Determine the [x, y] coordinate at the center of the cell enclosing the given text.  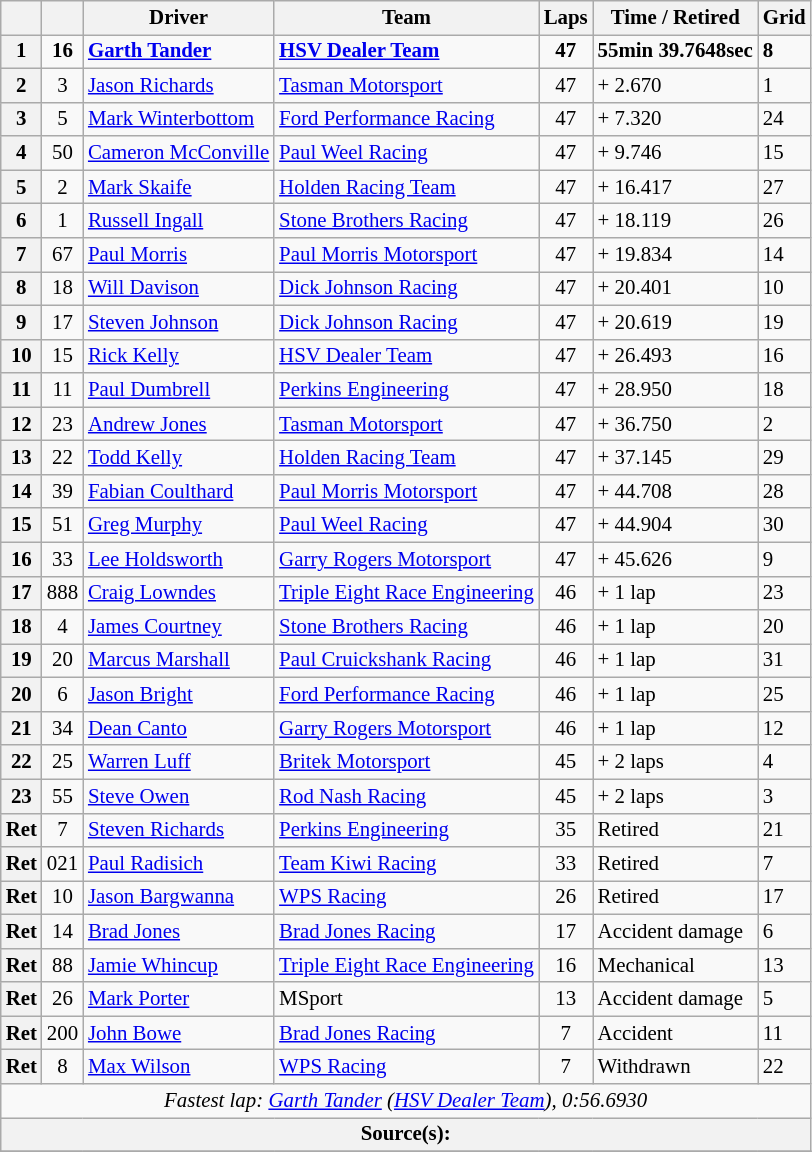
34 [62, 728]
Grid [784, 18]
Garth Tander [178, 51]
88 [62, 965]
Steven Johnson [178, 322]
Fastest lap: Garth Tander (HSV Dealer Team), 0:56.6930 [406, 1101]
Jason Bargwanna [178, 898]
Rod Nash Racing [406, 796]
+ 36.750 [676, 424]
Todd Kelly [178, 458]
31 [784, 661]
Paul Radisich [178, 864]
Mark Porter [178, 999]
Warren Luff [178, 762]
+ 2.670 [676, 85]
200 [62, 1033]
Dean Canto [178, 728]
55min 39.7648sec [676, 51]
51 [62, 525]
Paul Dumbrell [178, 390]
Max Wilson [178, 1067]
John Bowe [178, 1033]
Britek Motorsport [406, 762]
+ 19.834 [676, 255]
67 [62, 255]
Russell Ingall [178, 221]
28 [784, 491]
55 [62, 796]
+ 9.746 [676, 153]
24 [784, 119]
Team Kiwi Racing [406, 864]
39 [62, 491]
021 [62, 864]
+ 44.904 [676, 525]
29 [784, 458]
+ 20.619 [676, 322]
Jason Bright [178, 695]
Steve Owen [178, 796]
Craig Lowndes [178, 593]
Lee Holdsworth [178, 559]
Jamie Whincup [178, 965]
Mechanical [676, 965]
Team [406, 18]
Accident [676, 1033]
Marcus Marshall [178, 661]
Paul Cruickshank Racing [406, 661]
30 [784, 525]
+ 44.708 [676, 491]
888 [62, 593]
Greg Murphy [178, 525]
Time / Retired [676, 18]
Cameron McConville [178, 153]
+ 7.320 [676, 119]
Steven Richards [178, 830]
Fabian Coulthard [178, 491]
+ 28.950 [676, 390]
MSport [406, 999]
27 [784, 187]
Mark Skaife [178, 187]
James Courtney [178, 627]
Laps [566, 18]
+ 26.493 [676, 356]
Paul Morris [178, 255]
Brad Jones [178, 931]
+ 16.417 [676, 187]
Driver [178, 18]
Jason Richards [178, 85]
Withdrawn [676, 1067]
Rick Kelly [178, 356]
Will Davison [178, 288]
Andrew Jones [178, 424]
50 [62, 153]
35 [566, 830]
+ 20.401 [676, 288]
Source(s): [406, 1135]
+ 45.626 [676, 559]
+ 18.119 [676, 221]
+ 37.145 [676, 458]
Mark Winterbottom [178, 119]
